Return the (X, Y) coordinate for the center point of the cell that contains the specified text.  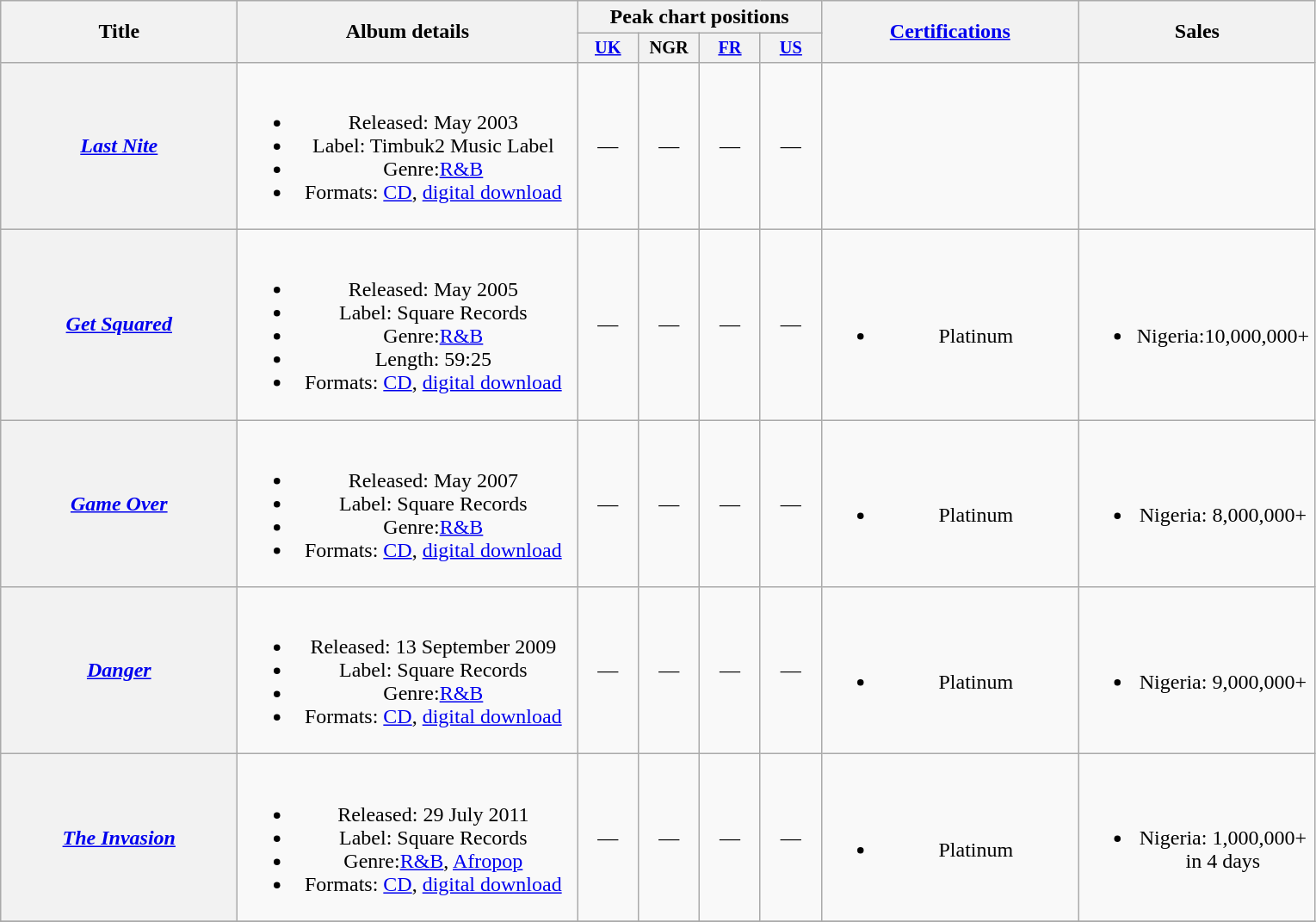
Get Squared (119, 325)
Album details (408, 32)
US (790, 48)
Nigeria: 9,000,000+ (1196, 671)
Released: May 2003Label: Timbuk2 Music LabelGenre:R&BFormats: CD, digital download (408, 145)
Released: May 2007Label: Square RecordsGenre:R&BFormats: CD, digital download (408, 504)
Last Nite (119, 145)
Title (119, 32)
Nigeria: 8,000,000+ (1196, 504)
NGR (670, 48)
Nigeria:10,000,000+ (1196, 325)
Sales (1196, 32)
Released: 29 July 2011Label: Square RecordsGenre:R&B, AfropopFormats: CD, digital download (408, 838)
Game Over (119, 504)
Certifications (950, 32)
Peak chart positions (699, 17)
FR (730, 48)
Nigeria: 1,000,000+ in 4 days (1196, 838)
UK (608, 48)
Released: May 2005Label: Square RecordsGenre:R&BLength: 59:25Formats: CD, digital download (408, 325)
The Invasion (119, 838)
Danger (119, 671)
Released: 13 September 2009Label: Square RecordsGenre:R&BFormats: CD, digital download (408, 671)
